Extract the (X, Y) coordinate from the center of the cell holding the provided text.  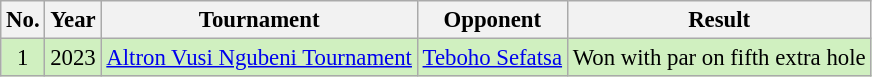
Won with par on fifth extra hole (719, 58)
No. (23, 20)
1 (23, 58)
Opponent (492, 20)
2023 (73, 58)
Year (73, 20)
Altron Vusi Ngubeni Tournament (259, 58)
Tournament (259, 20)
Result (719, 20)
Teboho Sefatsa (492, 58)
